Determine the (X, Y) coordinate at the center of the cell enclosing the given text.  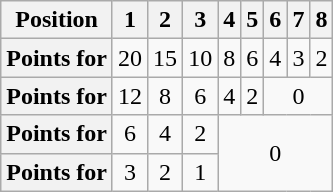
Position (57, 20)
10 (200, 58)
5 (252, 20)
7 (298, 20)
12 (130, 96)
15 (166, 58)
20 (130, 58)
